Determine the (x, y) coordinate at the center of the cell enclosing the given text.  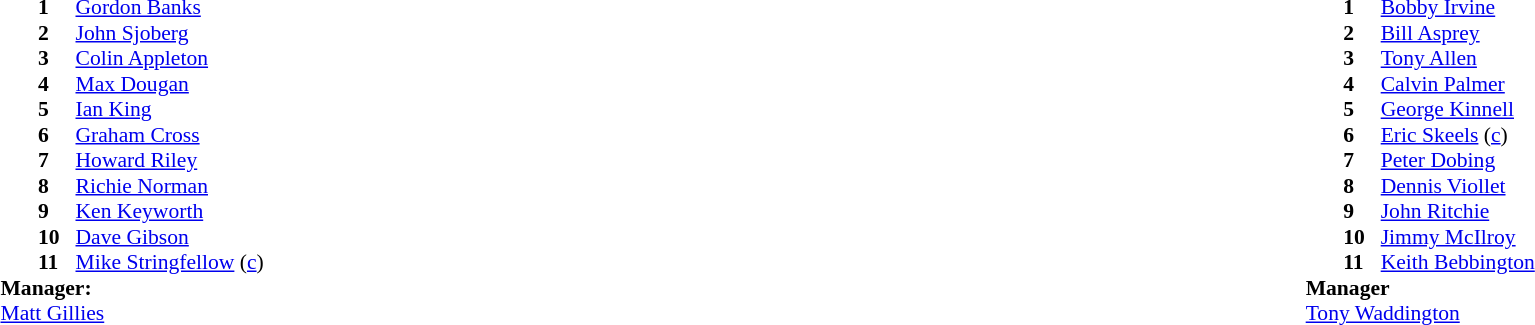
Colin Appleton (170, 59)
Tony Allen (1458, 59)
Richie Norman (170, 186)
Bill Asprey (1458, 33)
John Ritchie (1458, 211)
Eric Skeels (c) (1458, 135)
Dennis Viollet (1458, 186)
Graham Cross (170, 135)
John Sjoberg (170, 33)
Ian King (170, 109)
Ken Keyworth (170, 211)
George Kinnell (1458, 109)
Dave Gibson (170, 237)
Howard Riley (170, 161)
Manager (1420, 288)
Peter Dobing (1458, 161)
Manager: (132, 288)
Calvin Palmer (1458, 84)
Max Dougan (170, 84)
Mike Stringfellow (c) (170, 263)
Keith Bebbington (1458, 263)
Jimmy McIlroy (1458, 237)
